Provide the (X, Y) coordinate of the cell's center where the given text is located.  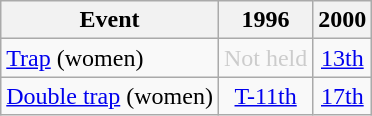
Double trap (women) (110, 96)
2000 (342, 20)
T-11th (265, 96)
Not held (265, 58)
17th (342, 96)
Event (110, 20)
Trap (women) (110, 58)
1996 (265, 20)
13th (342, 58)
